Return (X, Y) of the center of cell containing provided text 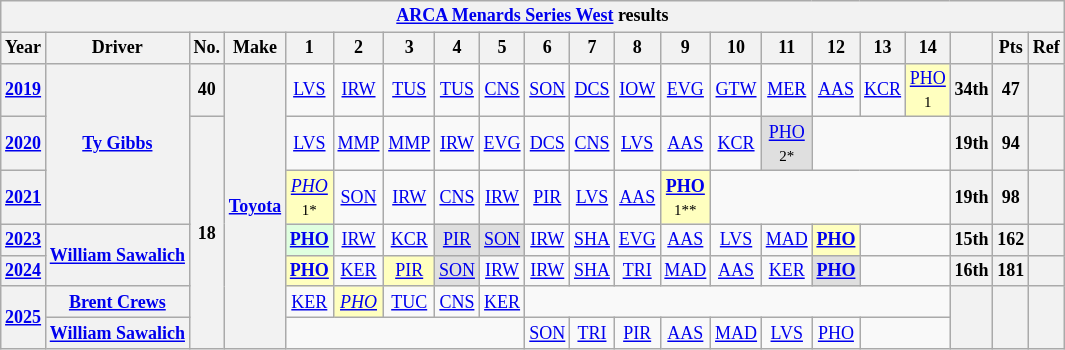
47 (1011, 90)
94 (1011, 144)
Pts (1011, 48)
16th (972, 270)
ARCA Menards Series West results (532, 16)
Driver (117, 48)
12 (836, 48)
162 (1011, 240)
15th (972, 240)
2 (358, 48)
GTW (736, 90)
MER (786, 90)
13 (883, 48)
PHO1* (309, 197)
Make (254, 48)
3 (410, 48)
Toyota (254, 206)
18 (206, 233)
6 (548, 48)
9 (686, 48)
PHO1 (928, 90)
40 (206, 90)
2025 (24, 317)
4 (458, 48)
2021 (24, 197)
98 (1011, 197)
14 (928, 48)
PHO2* (786, 144)
No. (206, 48)
34th (972, 90)
11 (786, 48)
1 (309, 48)
2023 (24, 240)
181 (1011, 270)
PHO1** (686, 197)
IOW (637, 90)
2020 (24, 144)
7 (592, 48)
8 (637, 48)
5 (502, 48)
Year (24, 48)
Ref (1047, 48)
Ty Gibbs (117, 144)
TUC (410, 302)
2019 (24, 90)
Brent Crews (117, 302)
2024 (24, 270)
10 (736, 48)
